Find where the given text appears and provide that cell's center as (x, y) coordinate. 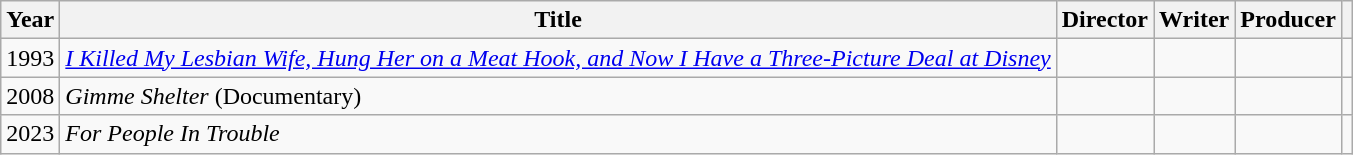
1993 (30, 58)
Director (1104, 20)
Producer (1288, 20)
For People In Trouble (558, 134)
2008 (30, 96)
Writer (1194, 20)
Gimme Shelter (Documentary) (558, 96)
Title (558, 20)
2023 (30, 134)
Year (30, 20)
I Killed My Lesbian Wife, Hung Her on a Meat Hook, and Now I Have a Three-Picture Deal at Disney (558, 58)
